From the cell containing the given text, extract its center point as [X, Y] coordinate. 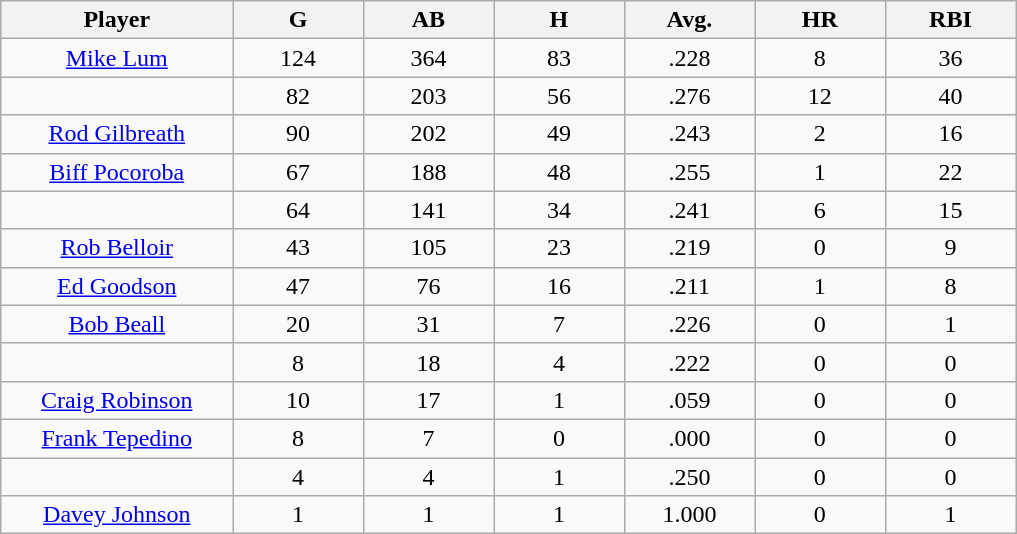
Bob Beall [117, 324]
H [559, 20]
.243 [689, 134]
47 [298, 286]
34 [559, 210]
.219 [689, 248]
10 [298, 400]
17 [428, 400]
.226 [689, 324]
67 [298, 172]
43 [298, 248]
23 [559, 248]
36 [950, 58]
40 [950, 96]
Rob Belloir [117, 248]
Mike Lum [117, 58]
82 [298, 96]
364 [428, 58]
.241 [689, 210]
Biff Pocoroba [117, 172]
18 [428, 362]
Craig Robinson [117, 400]
56 [559, 96]
.222 [689, 362]
.228 [689, 58]
G [298, 20]
76 [428, 286]
6 [820, 210]
.000 [689, 438]
Rod Gilbreath [117, 134]
83 [559, 58]
202 [428, 134]
20 [298, 324]
48 [559, 172]
31 [428, 324]
Ed Goodson [117, 286]
15 [950, 210]
.250 [689, 477]
90 [298, 134]
.255 [689, 172]
105 [428, 248]
188 [428, 172]
RBI [950, 20]
.276 [689, 96]
141 [428, 210]
2 [820, 134]
22 [950, 172]
Avg. [689, 20]
Davey Johnson [117, 515]
124 [298, 58]
9 [950, 248]
.211 [689, 286]
203 [428, 96]
HR [820, 20]
.059 [689, 400]
49 [559, 134]
1.000 [689, 515]
12 [820, 96]
Frank Tepedino [117, 438]
Player [117, 20]
AB [428, 20]
64 [298, 210]
